Return the [x, y] coordinate for the center point of the cell that contains the specified text.  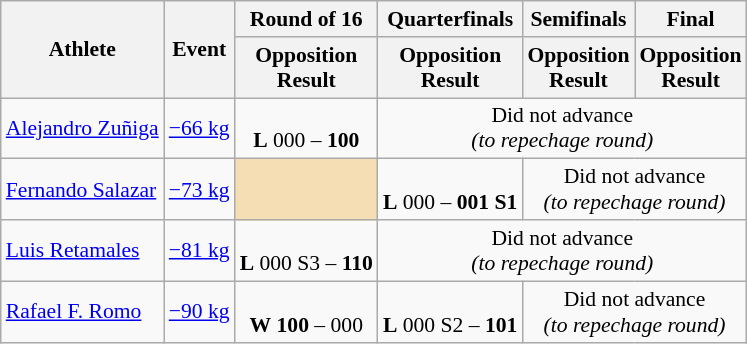
−66 kg [200, 128]
L 000 S3 – 110 [306, 250]
W 100 – 000 [306, 312]
Quarterfinals [450, 19]
L 000 – 100 [306, 128]
−81 kg [200, 250]
Athlete [82, 50]
Fernando Salazar [82, 190]
Semifinals [578, 19]
−73 kg [200, 190]
Alejandro Zuñiga [82, 128]
Round of 16 [306, 19]
L 000 S2 – 101 [450, 312]
Final [690, 19]
L 000 – 001 S1 [450, 190]
Luis Retamales [82, 250]
Event [200, 50]
Rafael F. Romo [82, 312]
−90 kg [200, 312]
